Search for the cell housing the specified text and yield its [X, Y] center coordinate. 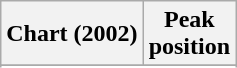
Peakposition [189, 34]
Chart (2002) [72, 34]
